Find where the given text appears and provide that cell's center as [x, y] coordinate. 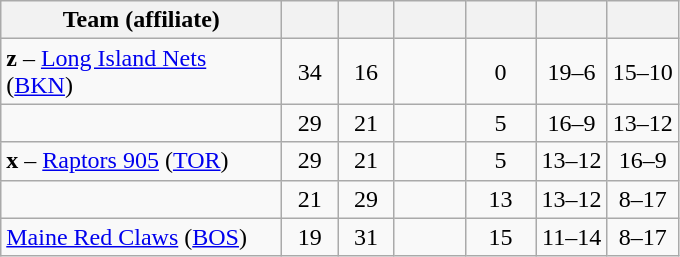
13 [500, 199]
0 [500, 72]
11–14 [572, 237]
15 [500, 237]
34 [310, 72]
x – Raptors 905 (TOR) [142, 161]
z – Long Island Nets (BKN) [142, 72]
Maine Red Claws (BOS) [142, 237]
19–6 [572, 72]
19 [310, 237]
15–10 [642, 72]
31 [366, 237]
Team (affiliate) [142, 20]
16 [366, 72]
